Locate the cell with the specified text and output its (X, Y) center coordinate. 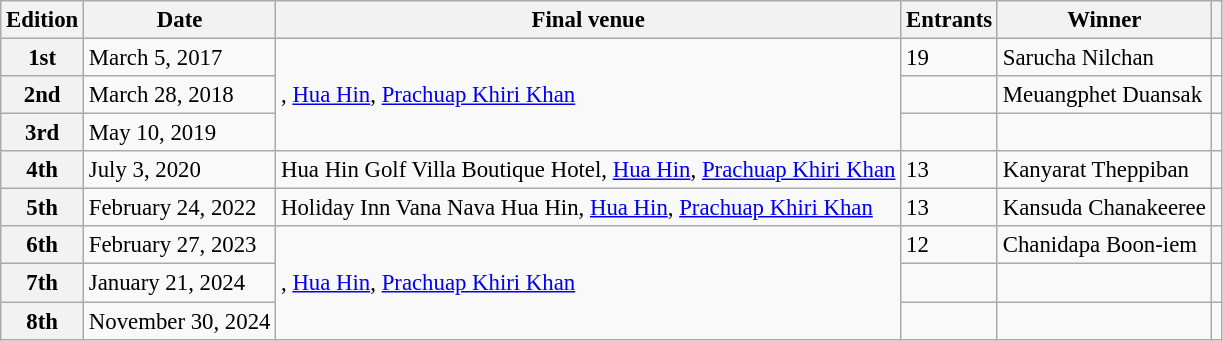
Date (180, 20)
2nd (42, 95)
Final venue (588, 20)
Entrants (950, 20)
7th (42, 283)
6th (42, 245)
May 10, 2019 (180, 133)
January 21, 2024 (180, 283)
Hua Hin Golf Villa Boutique Hotel, Hua Hin, Prachuap Khiri Khan (588, 170)
5th (42, 208)
Holiday Inn Vana Nava Hua Hin, Hua Hin, Prachuap Khiri Khan (588, 208)
4th (42, 170)
19 (950, 58)
8th (42, 321)
3rd (42, 133)
July 3, 2020 (180, 170)
Kansuda Chanakeeree (1104, 208)
March 5, 2017 (180, 58)
Winner (1104, 20)
November 30, 2024 (180, 321)
12 (950, 245)
March 28, 2018 (180, 95)
Sarucha Nilchan (1104, 58)
February 27, 2023 (180, 245)
Edition (42, 20)
Chanidapa Boon-iem (1104, 245)
Meuangphet Duansak (1104, 95)
February 24, 2022 (180, 208)
Kanyarat Theppiban (1104, 170)
1st (42, 58)
